Output the [x, y] coordinate of the center of the cell containing the given text.  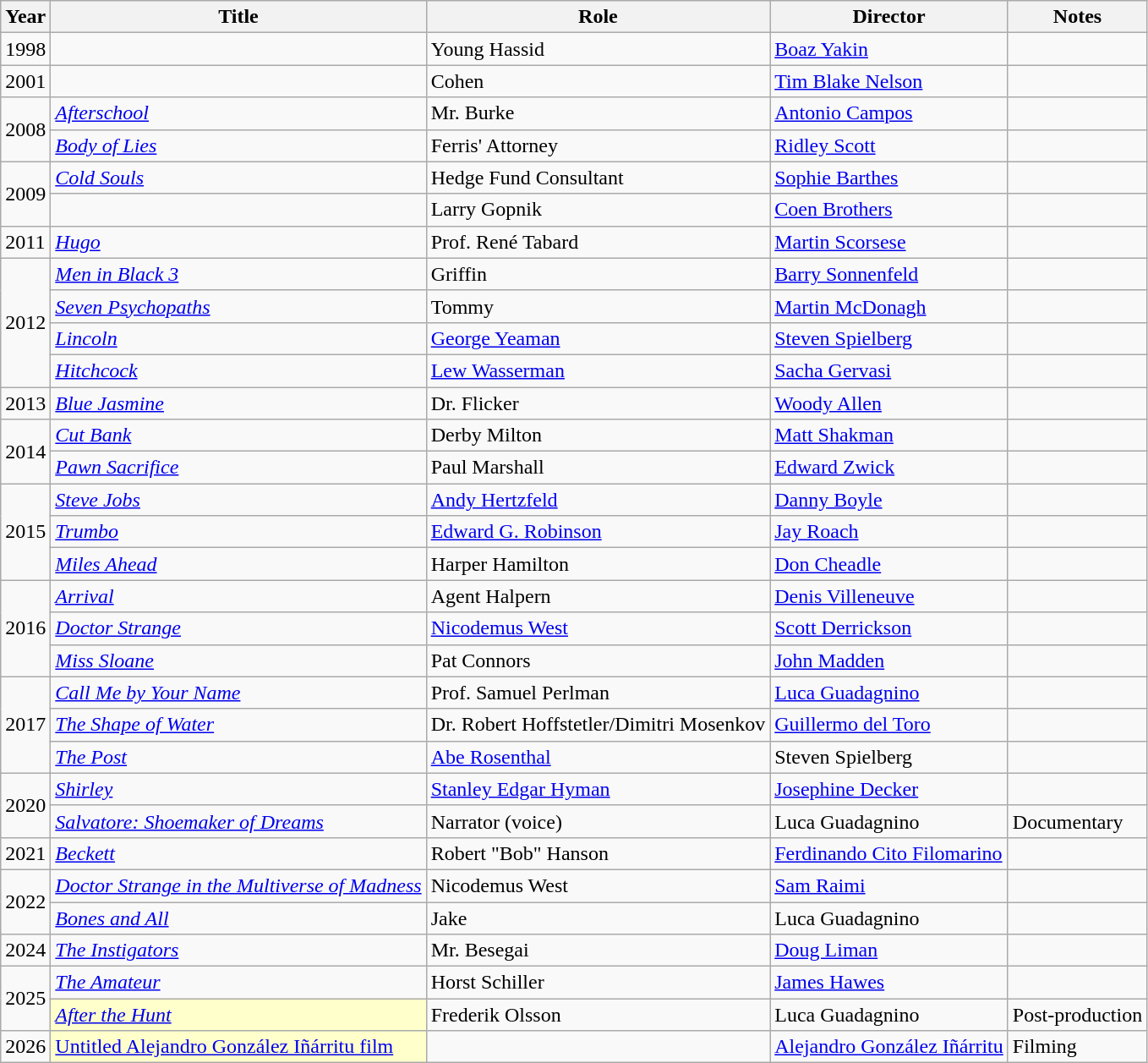
Prof. Samuel Perlman [599, 693]
Trumbo [238, 532]
Ferdinando Cito Filomarino [889, 853]
Year [25, 17]
Sam Raimi [889, 885]
Harper Hamilton [599, 564]
Doctor Strange [238, 628]
Arrival [238, 596]
Danny Boyle [889, 500]
1998 [25, 49]
Jay Roach [889, 532]
Mr. Besegai [599, 951]
Post-production [1077, 1015]
Cold Souls [238, 178]
Larry Gopnik [599, 210]
Notes [1077, 17]
Paul Marshall [599, 468]
Lincoln [238, 338]
Steve Jobs [238, 500]
Miss Sloane [238, 660]
Antonio Campos [889, 113]
Dr. Robert Hoffstetler/Dimitri Mosenkov [599, 725]
Bones and All [238, 918]
Denis Villeneuve [889, 596]
James Hawes [889, 983]
Don Cheadle [889, 564]
Afterschool [238, 113]
Horst Schiller [599, 983]
Doctor Strange in the Multiverse of Madness [238, 885]
Griffin [599, 274]
After the Hunt [238, 1015]
2008 [25, 129]
2017 [25, 725]
Hedge Fund Consultant [599, 178]
2009 [25, 194]
Martin Scorsese [889, 242]
Men in Black 3 [238, 274]
The Amateur [238, 983]
Coen Brothers [889, 210]
Edward Zwick [889, 468]
Untitled Alejandro González Iñárritu film [238, 1047]
The Shape of Water [238, 725]
2021 [25, 853]
Ferris' Attorney [599, 145]
The Instigators [238, 951]
Matt Shakman [889, 436]
Blue Jasmine [238, 403]
Edward G. Robinson [599, 532]
Director [889, 17]
Robert "Bob" Hanson [599, 853]
Narrator (voice) [599, 821]
2001 [25, 81]
Tim Blake Nelson [889, 81]
Barry Sonnenfeld [889, 274]
Doug Liman [889, 951]
Alejandro González Iñárritu [889, 1047]
Andy Hertzfeld [599, 500]
Jake [599, 918]
Stanley Edgar Hyman [599, 789]
Ridley Scott [889, 145]
Josephine Decker [889, 789]
Salvatore: Shoemaker of Dreams [238, 821]
Seven Psychopaths [238, 306]
Role [599, 17]
Abe Rosenthal [599, 757]
2025 [25, 999]
Beckett [238, 853]
Young Hassid [599, 49]
John Madden [889, 660]
2020 [25, 805]
Sophie Barthes [889, 178]
Pat Connors [599, 660]
Martin McDonagh [889, 306]
Guillermo del Toro [889, 725]
Scott Derrickson [889, 628]
Shirley [238, 789]
Documentary [1077, 821]
Hitchcock [238, 370]
Lew Wasserman [599, 370]
2012 [25, 322]
Body of Lies [238, 145]
Call Me by Your Name [238, 693]
2024 [25, 951]
Boaz Yakin [889, 49]
Pawn Sacrifice [238, 468]
The Post [238, 757]
2022 [25, 901]
Sacha Gervasi [889, 370]
Agent Halpern [599, 596]
Title [238, 17]
Tommy [599, 306]
George Yeaman [599, 338]
2011 [25, 242]
Woody Allen [889, 403]
Hugo [238, 242]
Filming [1077, 1047]
2026 [25, 1047]
2014 [25, 452]
Miles Ahead [238, 564]
Dr. Flicker [599, 403]
Derby Milton [599, 436]
Frederik Olsson [599, 1015]
Cohen [599, 81]
Prof. René Tabard [599, 242]
2016 [25, 628]
Mr. Burke [599, 113]
2015 [25, 532]
2013 [25, 403]
Cut Bank [238, 436]
